Search for the cell housing the specified text and yield its (x, y) center coordinate. 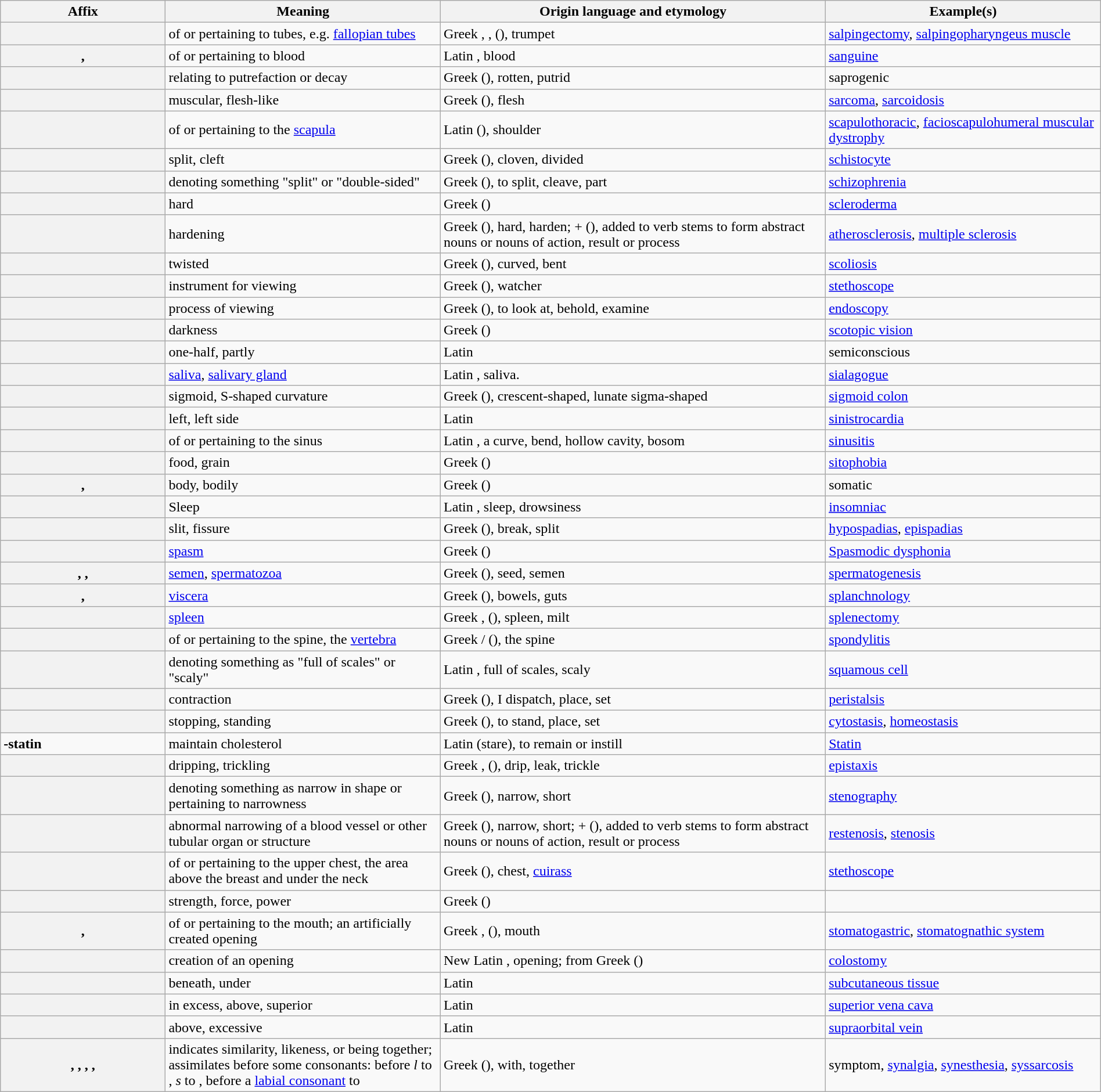
sitophobia (963, 463)
of or pertaining to tubes, e.g. fallopian tubes (303, 34)
creation of an opening (303, 961)
supraorbital vein (963, 1027)
cytostasis, homeostasis (963, 722)
saliva, salivary gland (303, 374)
one-half, partly (303, 352)
twisted (303, 264)
Origin language and etymology (633, 12)
Greek (), curved, bent (633, 264)
Latin , sleep, drowsiness (633, 507)
insomniac (963, 507)
muscular, flesh-like (303, 100)
left, left side (303, 419)
Latin (stare), to remain or instill (633, 744)
atherosclerosis, multiple sclerosis (963, 233)
Latin , blood (633, 56)
body, bodily (303, 485)
semen, spermatozoa (303, 573)
sarcoma, sarcoidosis (963, 100)
semiconscious (963, 352)
Greek (), to split, cleave, part (633, 182)
Greek (), cloven, divided (633, 160)
slit, fissure (303, 529)
in excess, above, superior (303, 1005)
epistaxis (963, 766)
Example(s) (963, 12)
splanchnology (963, 595)
Statin (963, 744)
schizophrenia (963, 182)
of or pertaining to blood (303, 56)
Latin , a curve, bend, hollow cavity, bosom (633, 441)
Greek (), bowels, guts (633, 595)
viscera (303, 595)
-statin (83, 744)
scleroderma (963, 204)
Greek , (), drip, leak, trickle (633, 766)
denoting something "split" or "double-sided" (303, 182)
hardening (303, 233)
, , , , (83, 1065)
Greek , (), spleen, milt (633, 617)
Latin (), shoulder (633, 130)
sanguine (963, 56)
colostomy (963, 961)
stopping, standing (303, 722)
Greek (), hard, harden; + (), added to verb stems to form abstract nouns or nouns of action, result or process (633, 233)
contraction (303, 700)
Greek (), crescent-shaped, lunate sigma-shaped (633, 397)
above, excessive (303, 1027)
symptom, synalgia, synesthesia, syssarcosis (963, 1065)
spondylitis (963, 639)
sigmoid colon (963, 397)
process of viewing (303, 308)
Greek (), narrow, short (633, 795)
hard (303, 204)
Greek , , (), trumpet (633, 34)
splenectomy (963, 617)
Greek (), break, split (633, 529)
peristalsis (963, 700)
Greek (), watcher (633, 286)
Spasmodic dysphonia (963, 551)
Greek (), I dispatch, place, set (633, 700)
spleen (303, 617)
superior vena cava (963, 1005)
Greek (), flesh (633, 100)
scapulothoracic, facioscapulohumeral muscular dystrophy (963, 130)
of or pertaining to the sinus (303, 441)
Affix (83, 12)
sialagogue (963, 374)
Greek , (), mouth (633, 931)
of or pertaining to the spine, the vertebra (303, 639)
sinusitis (963, 441)
strength, force, power (303, 901)
salpingectomy, salpingopharyngeus muscle (963, 34)
, , (83, 573)
Latin , full of scales, scaly (633, 669)
Greek (), with, together (633, 1065)
spermatogenesis (963, 573)
Meaning (303, 12)
maintain cholesterol (303, 744)
somatic (963, 485)
relating to putrefaction or decay (303, 78)
stomatogastric, stomatognathic system (963, 931)
of or pertaining to the scapula (303, 130)
darkness (303, 330)
beneath, under (303, 983)
spasm (303, 551)
sigmoid, S-shaped curvature (303, 397)
saprogenic (963, 78)
instrument for viewing (303, 286)
of or pertaining to the upper chest, the area above the breast and under the neck (303, 871)
Greek (), to stand, place, set (633, 722)
Latin , saliva. (633, 374)
New Latin , opening; from Greek () (633, 961)
sinistrocardia (963, 419)
scotopic vision (963, 330)
Greek (), to look at, behold, examine (633, 308)
split, cleft (303, 160)
indicates similarity, likeness, or being together; assimilates before some consonants: before l to , s to , before a labial consonant to (303, 1065)
Greek (), chest, cuirass (633, 871)
scoliosis (963, 264)
denoting something as "full of scales" or "scaly" (303, 669)
of or pertaining to the mouth; an artificially created opening (303, 931)
hypospadias, epispadias (963, 529)
Greek (), narrow, short; + (), added to verb stems to form abstract nouns or nouns of action, result or process (633, 834)
food, grain (303, 463)
stenography (963, 795)
dripping, trickling (303, 766)
Greek (), seed, semen (633, 573)
Greek / (), the spine (633, 639)
denoting something as narrow in shape or pertaining to narrowness (303, 795)
squamous cell (963, 669)
Sleep (303, 507)
schistocyte (963, 160)
endoscopy (963, 308)
abnormal narrowing of a blood vessel or other tubular organ or structure (303, 834)
subcutaneous tissue (963, 983)
restenosis, stenosis (963, 834)
Greek (), rotten, putrid (633, 78)
